Detect which cell encompasses the target text, then output its [x, y] center coordinate. 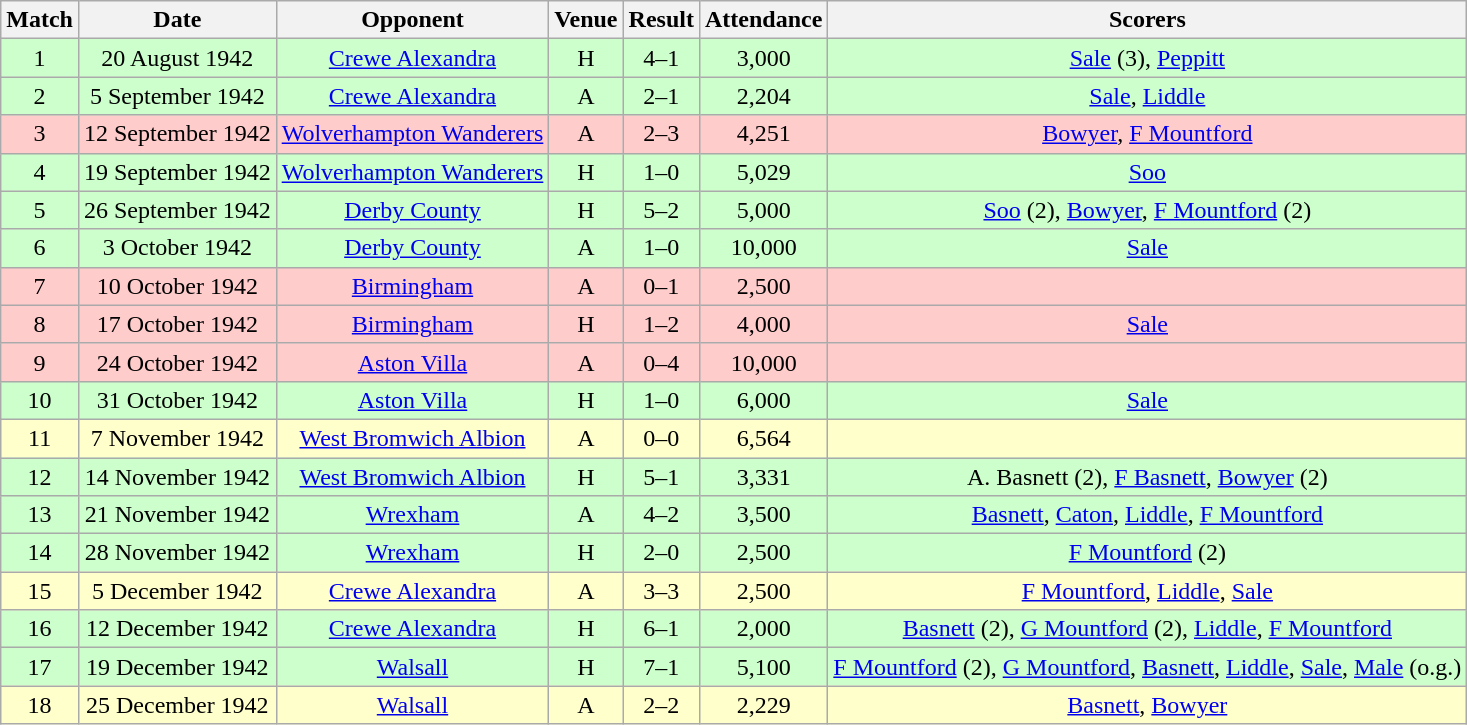
4,000 [763, 324]
2–0 [661, 553]
2,229 [763, 705]
12 September 1942 [177, 134]
Soo (2), Bowyer, F Mountford (2) [1148, 210]
17 October 1942 [177, 324]
6–1 [661, 629]
3 [40, 134]
3,500 [763, 515]
Soo [1148, 172]
2,000 [763, 629]
0–0 [661, 438]
1–2 [661, 324]
2,204 [763, 96]
31 October 1942 [177, 400]
14 November 1942 [177, 477]
0–1 [661, 286]
7 [40, 286]
5,000 [763, 210]
11 [40, 438]
13 [40, 515]
12 [40, 477]
6,564 [763, 438]
2 [40, 96]
5–1 [661, 477]
17 [40, 667]
Sale, Liddle [1148, 96]
19 December 1942 [177, 667]
Basnett, Bowyer [1148, 705]
Bowyer, F Mountford [1148, 134]
2–1 [661, 96]
Date [177, 20]
5 [40, 210]
5,029 [763, 172]
24 October 1942 [177, 362]
3 October 1942 [177, 248]
10 [40, 400]
Match [40, 20]
5 September 1942 [177, 96]
19 September 1942 [177, 172]
3–3 [661, 591]
5–2 [661, 210]
10 October 1942 [177, 286]
2–2 [661, 705]
Opponent [412, 20]
Scorers [1148, 20]
16 [40, 629]
14 [40, 553]
Result [661, 20]
3,000 [763, 58]
7–1 [661, 667]
18 [40, 705]
Basnett (2), G Mountford (2), Liddle, F Mountford [1148, 629]
4–1 [661, 58]
F Mountford, Liddle, Sale [1148, 591]
26 September 1942 [177, 210]
4 [40, 172]
0–4 [661, 362]
6,000 [763, 400]
F Mountford (2), G Mountford, Basnett, Liddle, Sale, Male (o.g.) [1148, 667]
4–2 [661, 515]
5 December 1942 [177, 591]
25 December 1942 [177, 705]
7 November 1942 [177, 438]
Attendance [763, 20]
28 November 1942 [177, 553]
2–3 [661, 134]
F Mountford (2) [1148, 553]
1 [40, 58]
8 [40, 324]
12 December 1942 [177, 629]
20 August 1942 [177, 58]
A. Basnett (2), F Basnett, Bowyer (2) [1148, 477]
6 [40, 248]
Sale (3), Peppitt [1148, 58]
Venue [586, 20]
4,251 [763, 134]
9 [40, 362]
21 November 1942 [177, 515]
5,100 [763, 667]
3,331 [763, 477]
Basnett, Caton, Liddle, F Mountford [1148, 515]
15 [40, 591]
